Extract the [X, Y] coordinate from the center of the cell holding the provided text.  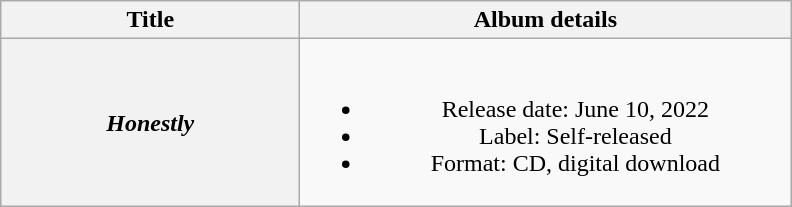
Album details [546, 20]
Honestly [150, 122]
Release date: June 10, 2022Label: Self-releasedFormat: CD, digital download [546, 122]
Title [150, 20]
